Output the [x, y] coordinate of the center of the cell containing the given text.  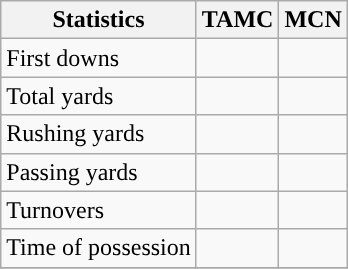
Total yards [99, 96]
Passing yards [99, 172]
Rushing yards [99, 134]
First downs [99, 58]
MCN [313, 20]
Statistics [99, 20]
Turnovers [99, 210]
Time of possession [99, 248]
TAMC [238, 20]
